Return the (X, Y) coordinate for the center point of the cell that contains the specified text.  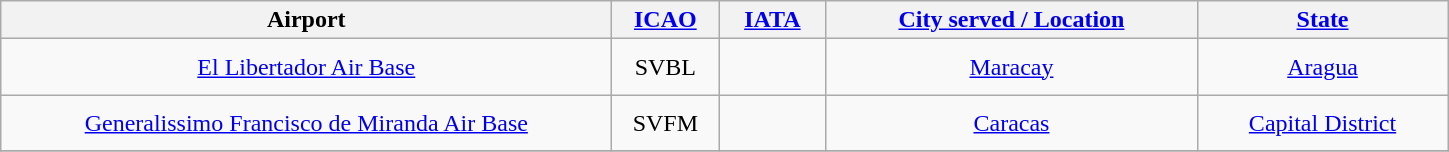
State (1322, 20)
Capital District (1322, 123)
Maracay (1012, 67)
Caracas (1012, 123)
Airport (306, 20)
SVFM (666, 123)
IATA (772, 20)
El Libertador Air Base (306, 67)
Aragua (1322, 67)
Generalissimo Francisco de Miranda Air Base (306, 123)
City served / Location (1012, 20)
SVBL (666, 67)
ICAO (666, 20)
